Capture the cell that displays the provided text and extract its (x, y) central coordinate. 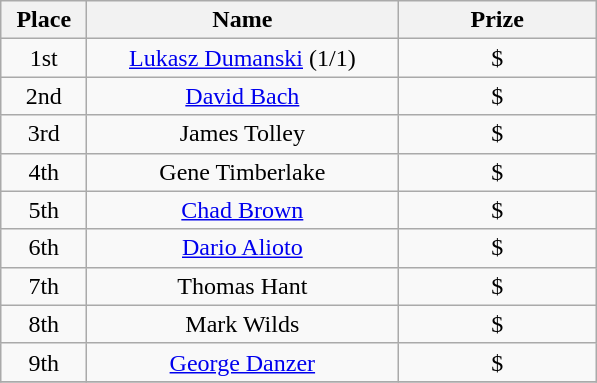
6th (44, 248)
Name (242, 20)
4th (44, 172)
2nd (44, 96)
1st (44, 58)
Lukasz Dumanski (1/1) (242, 58)
Place (44, 20)
5th (44, 210)
Thomas Hant (242, 286)
8th (44, 324)
9th (44, 362)
Gene Timberlake (242, 172)
Dario Alioto (242, 248)
Chad Brown (242, 210)
7th (44, 286)
Prize (498, 20)
3rd (44, 134)
James Tolley (242, 134)
George Danzer (242, 362)
Mark Wilds (242, 324)
David Bach (242, 96)
